Locate the cell with the specified text and output its [X, Y] center coordinate. 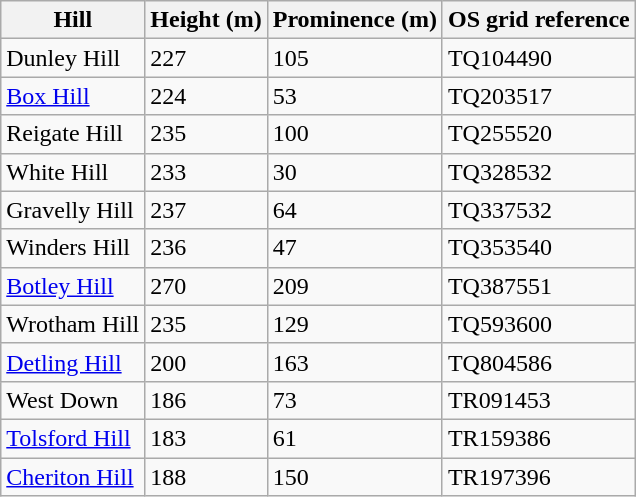
Wrotham Hill [73, 324]
Hill [73, 20]
236 [206, 248]
TQ255520 [538, 134]
West Down [73, 400]
Prominence (m) [354, 20]
OS grid reference [538, 20]
TQ104490 [538, 58]
61 [354, 438]
64 [354, 210]
100 [354, 134]
TQ328532 [538, 172]
53 [354, 96]
30 [354, 172]
183 [206, 438]
188 [206, 477]
Box Hill [73, 96]
224 [206, 96]
Detling Hill [73, 362]
Gravelly Hill [73, 210]
233 [206, 172]
TQ593600 [538, 324]
TR159386 [538, 438]
Height (m) [206, 20]
105 [354, 58]
TQ203517 [538, 96]
150 [354, 477]
163 [354, 362]
129 [354, 324]
227 [206, 58]
73 [354, 400]
TR091453 [538, 400]
Botley Hill [73, 286]
Winders Hill [73, 248]
186 [206, 400]
TQ337532 [538, 210]
Reigate Hill [73, 134]
Dunley Hill [73, 58]
TQ353540 [538, 248]
270 [206, 286]
200 [206, 362]
TR197396 [538, 477]
Cheriton Hill [73, 477]
209 [354, 286]
TQ804586 [538, 362]
47 [354, 248]
Tolsford Hill [73, 438]
White Hill [73, 172]
TQ387551 [538, 286]
237 [206, 210]
